Identify which cell holds the provided text, then report its [x, y] central coordinate. 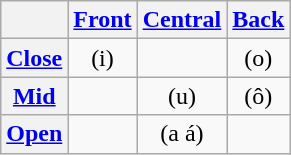
Mid [34, 96]
(o) [258, 58]
(u) [182, 96]
(a á) [182, 134]
Front [102, 20]
Close [34, 58]
Back [258, 20]
(i) [102, 58]
Open [34, 134]
(ô) [258, 96]
Central [182, 20]
